For the text-containing cell, return its midpoint in [x, y] coordinate format. 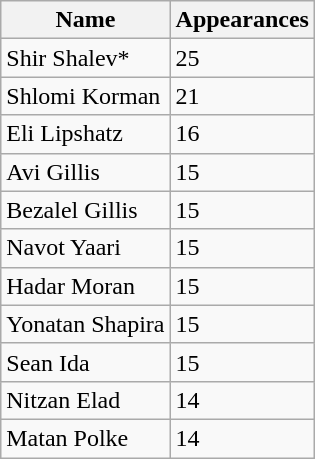
Sean Ida [86, 362]
Bezalel Gillis [86, 210]
Nitzan Elad [86, 400]
25 [242, 58]
Shir Shalev* [86, 58]
21 [242, 96]
16 [242, 134]
Navot Yaari [86, 248]
Appearances [242, 20]
Shlomi Korman [86, 96]
Name [86, 20]
Avi Gillis [86, 172]
Matan Polke [86, 438]
Eli Lipshatz [86, 134]
Yonatan Shapira [86, 324]
Hadar Moran [86, 286]
